Provide the (x, y) coordinate of the cell's center where the given text is located.  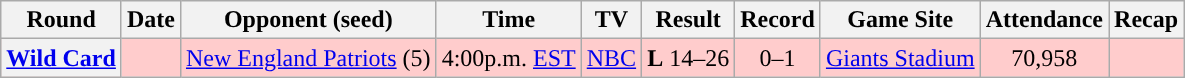
0–1 (778, 58)
NBC (611, 58)
Recap (1146, 20)
Attendance (1044, 20)
Game Site (900, 20)
TV (611, 20)
4:00p.m. EST (508, 58)
70,958 (1044, 58)
Date (150, 20)
Time (508, 20)
Giants Stadium (900, 58)
Round (62, 20)
New England Patriots (5) (308, 58)
Result (688, 20)
Record (778, 20)
Opponent (seed) (308, 20)
Wild Card (62, 58)
L 14–26 (688, 58)
